Output the (x, y) coordinate of the center of the cell containing the given text.  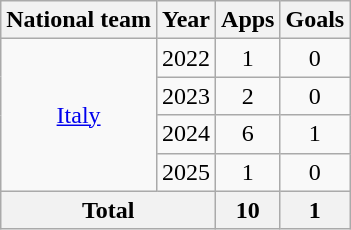
2024 (186, 134)
Apps (248, 20)
Goals (315, 20)
10 (248, 210)
2 (248, 96)
Total (108, 210)
2025 (186, 172)
National team (79, 20)
Italy (79, 115)
2023 (186, 96)
6 (248, 134)
2022 (186, 58)
Year (186, 20)
